Locate the cell with the specified text and output its [x, y] center coordinate. 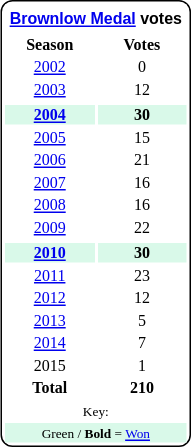
2009 [50, 228]
15 [142, 138]
22 [142, 228]
Key: [96, 410]
2004 [50, 115]
2011 [50, 276]
Brownlow Medal votes [96, 18]
2010 [50, 253]
1 [142, 366]
2007 [50, 182]
2002 [50, 67]
23 [142, 276]
Green / Bold = Won [96, 433]
21 [142, 160]
2014 [50, 343]
Votes [142, 44]
2006 [50, 160]
2008 [50, 205]
Season [50, 44]
7 [142, 343]
2005 [50, 138]
2015 [50, 366]
2003 [50, 90]
Total [50, 388]
2012 [50, 298]
2013 [50, 320]
210 [142, 388]
0 [142, 67]
5 [142, 320]
